Pinpoint the cell where the given text exists, returning its [x, y] midpoint coordinate. 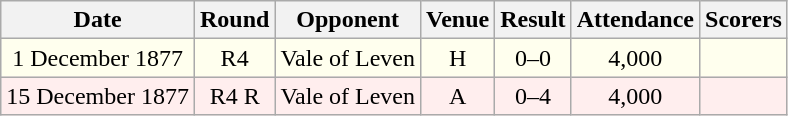
Round [234, 20]
R4 R [234, 96]
R4 [234, 58]
H [458, 58]
15 December 1877 [98, 96]
0–4 [533, 96]
Scorers [744, 20]
A [458, 96]
Result [533, 20]
Attendance [635, 20]
1 December 1877 [98, 58]
Venue [458, 20]
Opponent [348, 20]
Date [98, 20]
0–0 [533, 58]
